Return the [x, y] coordinate for the center point of the cell that contains the specified text.  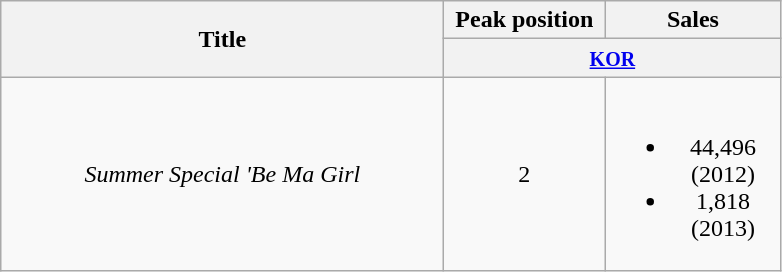
2 [524, 174]
Title [222, 39]
44,496 (2012)1,818 (2013) [693, 174]
Sales [693, 20]
Summer Special 'Be Ma Girl [222, 174]
KOR [612, 58]
Peak position [524, 20]
